Output the [x, y] coordinate of the center of the cell containing the given text.  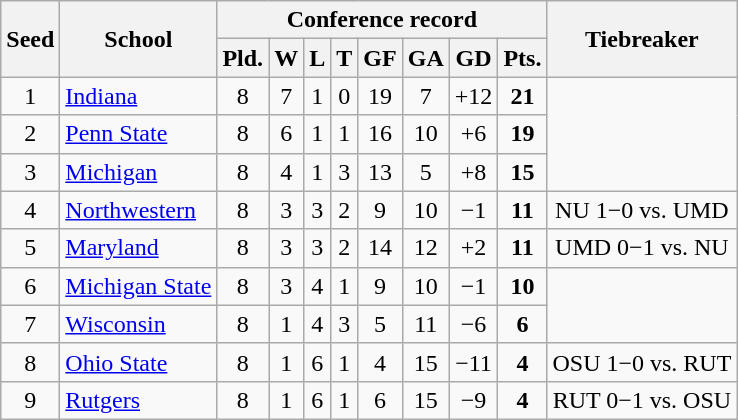
Maryland [138, 248]
14 [380, 248]
+2 [474, 248]
Tiebreaker [642, 39]
21 [522, 96]
Indiana [138, 96]
Seed [30, 39]
−9 [474, 400]
RUT 0−1 vs. OSU [642, 400]
+12 [474, 96]
OSU 1−0 vs. RUT [642, 362]
12 [426, 248]
T [344, 58]
Ohio State [138, 362]
0 [344, 96]
−11 [474, 362]
Pts. [522, 58]
16 [380, 134]
Wisconsin [138, 324]
+6 [474, 134]
L [318, 58]
Michigan State [138, 286]
Rutgers [138, 400]
School [138, 39]
Penn State [138, 134]
GF [380, 58]
Conference record [382, 20]
Pld. [243, 58]
Michigan [138, 172]
GA [426, 58]
Northwestern [138, 210]
UMD 0−1 vs. NU [642, 248]
NU 1−0 vs. UMD [642, 210]
−6 [474, 324]
13 [380, 172]
W [286, 58]
GD [474, 58]
+8 [474, 172]
